Find where the given text appears and provide that cell's center as (x, y) coordinate. 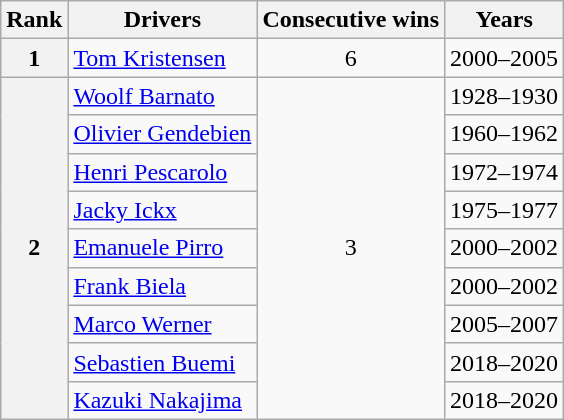
Frank Biela (162, 286)
Sebastien Buemi (162, 362)
Henri Pescarolo (162, 172)
Emanuele Pirro (162, 248)
1 (34, 58)
Rank (34, 20)
Kazuki Nakajima (162, 400)
Woolf Barnato (162, 96)
Drivers (162, 20)
Consecutive wins (351, 20)
2005–2007 (504, 324)
1960–1962 (504, 134)
1972–1974 (504, 172)
6 (351, 58)
Olivier Gendebien (162, 134)
1975–1977 (504, 210)
Tom Kristensen (162, 58)
Jacky Ickx (162, 210)
2000–2005 (504, 58)
2 (34, 248)
Marco Werner (162, 324)
3 (351, 248)
Years (504, 20)
1928–1930 (504, 96)
